Output the [x, y] coordinate of the center of the cell containing the given text.  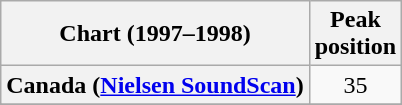
Canada (Nielsen SoundScan) [155, 85]
Peakposition [355, 34]
35 [355, 85]
Chart (1997–1998) [155, 34]
